Return (x, y) of the center of cell containing provided text 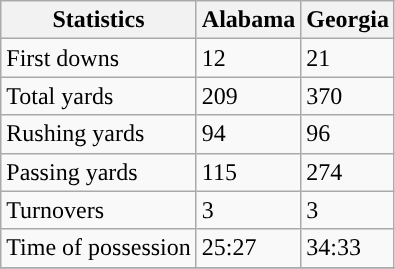
115 (248, 172)
Statistics (99, 20)
First downs (99, 58)
Time of possession (99, 248)
12 (248, 58)
Turnovers (99, 210)
Total yards (99, 96)
370 (348, 96)
274 (348, 172)
94 (248, 134)
Passing yards (99, 172)
Alabama (248, 20)
34:33 (348, 248)
25:27 (248, 248)
96 (348, 134)
209 (248, 96)
21 (348, 58)
Rushing yards (99, 134)
Georgia (348, 20)
